Return [x, y] of the center of cell containing provided text 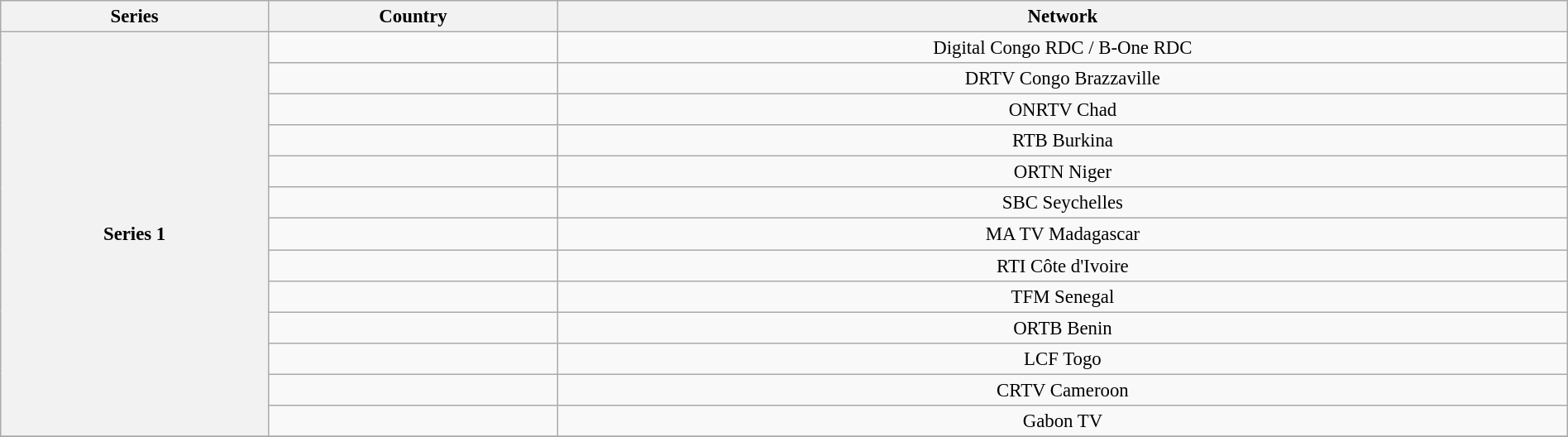
ORTN Niger [1064, 172]
Gabon TV [1064, 421]
Network [1064, 17]
RTI Côte d'Ivoire [1064, 266]
RTB Burkina [1064, 141]
ORTB Benin [1064, 328]
TFM Senegal [1064, 296]
DRTV Congo Brazzaville [1064, 79]
Series [135, 17]
Country [413, 17]
MA TV Madagascar [1064, 234]
CRTV Cameroon [1064, 390]
LCF Togo [1064, 358]
Digital Congo RDC / B-One RDC [1064, 48]
SBC Seychelles [1064, 203]
Series 1 [135, 235]
ONRTV Chad [1064, 110]
